Provide the [x, y] coordinate of the cell's center where the given text is located.  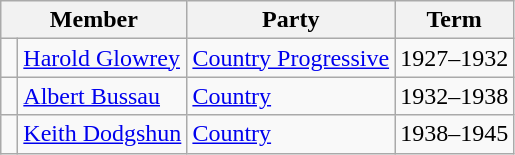
Keith Dodgshun [102, 134]
Party [291, 20]
Albert Bussau [102, 96]
1938–1945 [454, 134]
1927–1932 [454, 58]
Term [454, 20]
Country Progressive [291, 58]
1932–1938 [454, 96]
Harold Glowrey [102, 58]
Member [94, 20]
